Provide the (X, Y) coordinate of the cell's center where the given text is located.  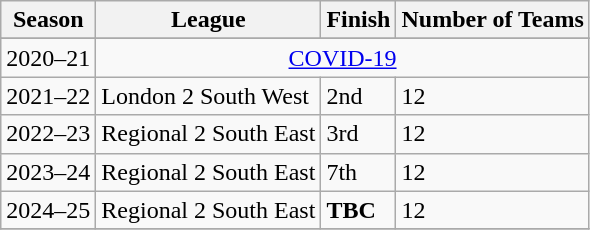
2023–24 (48, 172)
London 2 South West (208, 96)
Number of Teams (492, 20)
7th (358, 172)
Season (48, 20)
COVID-19 (342, 58)
2024–25 (48, 210)
TBC (358, 210)
3rd (358, 134)
League (208, 20)
2021–22 (48, 96)
2022–23 (48, 134)
Finish (358, 20)
2020–21 (48, 58)
2nd (358, 96)
